Extract the [X, Y] coordinate from the center of the cell holding the provided text.  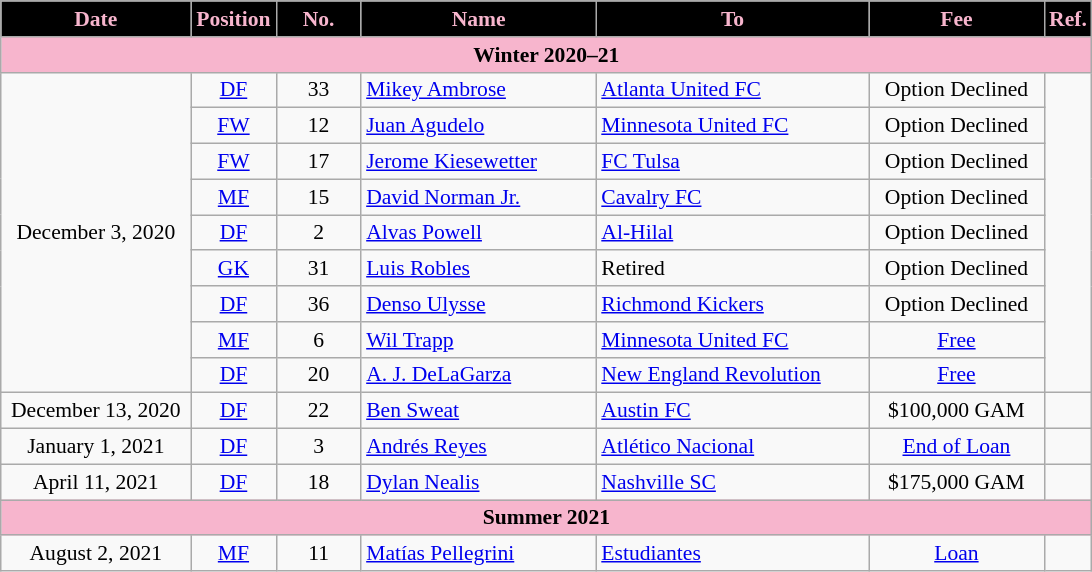
Dylan Nealis [478, 482]
Luis Robles [478, 269]
Fee [956, 19]
$175,000 GAM [956, 482]
David Norman Jr. [478, 197]
Estudiantes [732, 554]
31 [318, 269]
Al-Hilal [732, 233]
15 [318, 197]
Cavalry FC [732, 197]
December 13, 2020 [96, 411]
Nashville SC [732, 482]
Juan Agudelo [478, 126]
Winter 2020–21 [546, 55]
Mikey Ambrose [478, 90]
22 [318, 411]
GK [234, 269]
20 [318, 375]
New England Revolution [732, 375]
FC Tulsa [732, 162]
Date [96, 19]
Name [478, 19]
January 1, 2021 [96, 447]
August 2, 2021 [96, 554]
Andrés Reyes [478, 447]
33 [318, 90]
Matías Pellegrini [478, 554]
18 [318, 482]
Ref. [1068, 19]
36 [318, 304]
12 [318, 126]
Alvas Powell [478, 233]
6 [318, 340]
2 [318, 233]
December 3, 2020 [96, 232]
Austin FC [732, 411]
No. [318, 19]
Loan [956, 554]
A. J. DeLaGarza [478, 375]
Atlanta United FC [732, 90]
11 [318, 554]
Atlético Nacional [732, 447]
Summer 2021 [546, 518]
April 11, 2021 [96, 482]
17 [318, 162]
Ben Sweat [478, 411]
Position [234, 19]
Richmond Kickers [732, 304]
3 [318, 447]
Wil Trapp [478, 340]
End of Loan [956, 447]
$100,000 GAM [956, 411]
Retired [732, 269]
To [732, 19]
Jerome Kiesewetter [478, 162]
Denso Ulysse [478, 304]
